Search for the cell housing the specified text and yield its [X, Y] center coordinate. 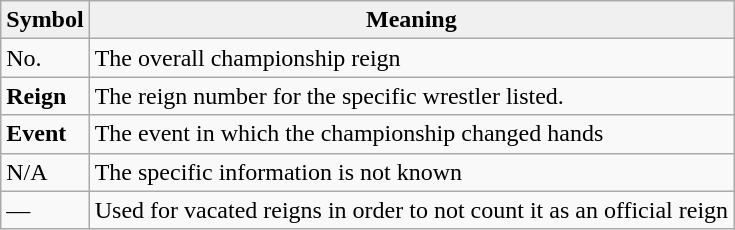
The reign number for the specific wrestler listed. [411, 96]
Event [45, 134]
The overall championship reign [411, 58]
Reign [45, 96]
The specific information is not known [411, 172]
Meaning [411, 20]
— [45, 210]
Used for vacated reigns in order to not count it as an official reign [411, 210]
N/A [45, 172]
The event in which the championship changed hands [411, 134]
No. [45, 58]
Symbol [45, 20]
